Find where the given text appears and provide that cell's center as (x, y) coordinate. 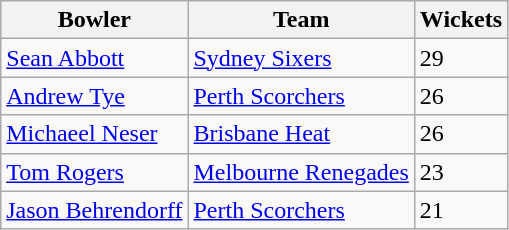
Wickets (460, 20)
Sean Abbott (94, 58)
Melbourne Renegades (301, 172)
Sydney Sixers (301, 58)
Jason Behrendorff (94, 210)
21 (460, 210)
Brisbane Heat (301, 134)
23 (460, 172)
Andrew Tye (94, 96)
Bowler (94, 20)
Team (301, 20)
29 (460, 58)
Michaeel Neser (94, 134)
Tom Rogers (94, 172)
